Find where the given text appears and provide that cell's center as [X, Y] coordinate. 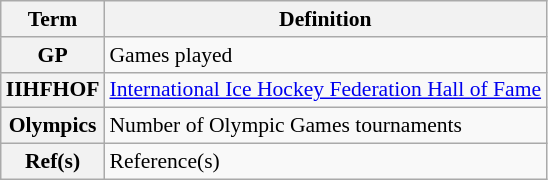
Reference(s) [325, 162]
Olympics [53, 126]
GP [53, 55]
Number of Olympic Games tournaments [325, 126]
Games played [325, 55]
International Ice Hockey Federation Hall of Fame [325, 90]
Definition [325, 19]
IIHFHOF [53, 90]
Ref(s) [53, 162]
Term [53, 19]
